For the text-containing cell, return its midpoint in (X, Y) coordinate format. 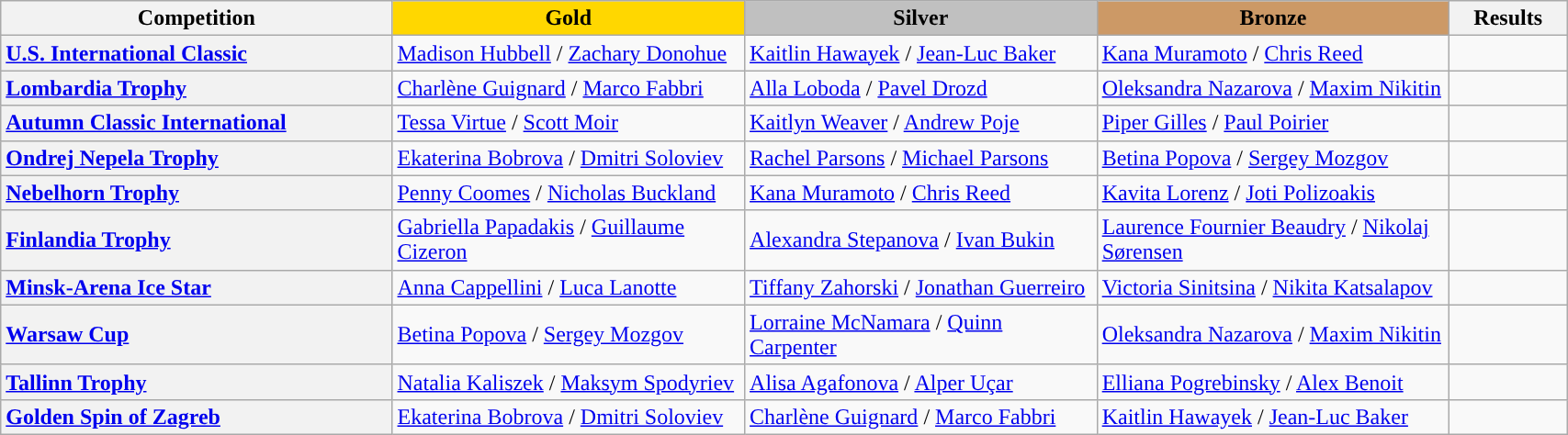
Lorraine McNamara / Quinn Carpenter (921, 334)
Penny Coomes / Nicholas Buckland (569, 193)
Bronze (1273, 18)
Kaitlyn Weaver / Andrew Poje (921, 123)
U.S. International Classic (197, 53)
Silver (921, 18)
Nebelhorn Trophy (197, 193)
Minsk-Arena Ice Star (197, 287)
Alla Loboda / Pavel Drozd (921, 88)
Rachel Parsons / Michael Parsons (921, 158)
Anna Cappellini / Luca Lanotte (569, 287)
Elliana Pogrebinsky / Alex Benoit (1273, 382)
Madison Hubbell / Zachary Donohue (569, 53)
Autumn Classic International (197, 123)
Victoria Sinitsina / Nikita Katsalapov (1273, 287)
Laurence Fournier Beaudry / Nikolaj Sørensen (1273, 240)
Piper Gilles / Paul Poirier (1273, 123)
Golden Spin of Zagreb (197, 417)
Alexandra Stepanova / Ivan Bukin (921, 240)
Gold (569, 18)
Alisa Agafonova / Alper Uçar (921, 382)
Gabriella Papadakis / Guillaume Cizeron (569, 240)
Tiffany Zahorski / Jonathan Guerreiro (921, 287)
Tallinn Trophy (197, 382)
Results (1508, 18)
Warsaw Cup (197, 334)
Kavita Lorenz / Joti Polizoakis (1273, 193)
Natalia Kaliszek / Maksym Spodyriev (569, 382)
Tessa Virtue / Scott Moir (569, 123)
Competition (197, 18)
Finlandia Trophy (197, 240)
Lombardia Trophy (197, 88)
Ondrej Nepela Trophy (197, 158)
